Pinpoint the cell where the given text exists, returning its [X, Y] midpoint coordinate. 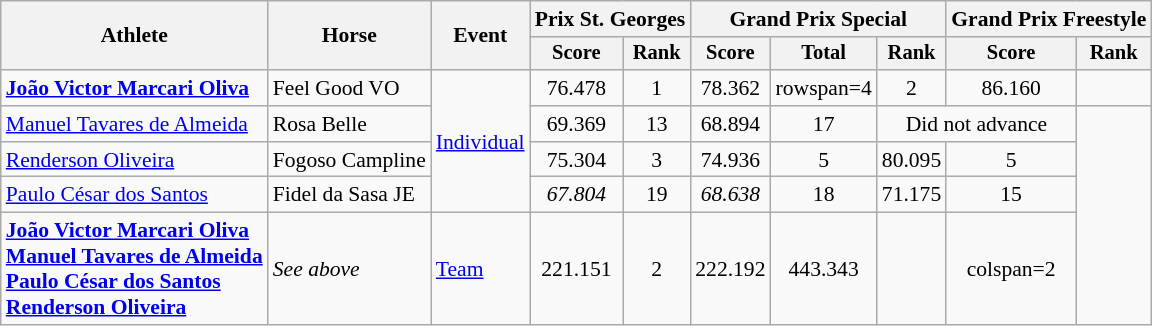
78.362 [730, 88]
15 [1011, 195]
See above [350, 269]
Rosa Belle [350, 124]
Fidel da Sasa JE [350, 195]
João Victor Marcari OlivaManuel Tavares de AlmeidaPaulo César dos SantosRenderson Oliveira [134, 269]
75.304 [577, 160]
86.160 [1011, 88]
13 [656, 124]
Paulo César dos Santos [134, 195]
rowspan=4 [824, 88]
3 [656, 160]
68.894 [730, 124]
Individual [480, 141]
68.638 [730, 195]
443.343 [824, 269]
Grand Prix Special [818, 19]
80.095 [912, 160]
Athlete [134, 36]
Event [480, 36]
76.478 [577, 88]
Grand Prix Freestyle [1048, 19]
colspan=2 [1011, 269]
Feel Good VO [350, 88]
222.192 [730, 269]
221.151 [577, 269]
71.175 [912, 195]
1 [656, 88]
João Victor Marcari Oliva [134, 88]
19 [656, 195]
69.369 [577, 124]
Total [824, 54]
Manuel Tavares de Almeida [134, 124]
67.804 [577, 195]
Renderson Oliveira [134, 160]
74.936 [730, 160]
Fogoso Campline [350, 160]
Prix St. Georges [610, 19]
Did not advance [976, 124]
18 [824, 195]
Horse [350, 36]
17 [824, 124]
Team [480, 269]
